Return the [x, y] coordinate for the center point of the cell that contains the specified text.  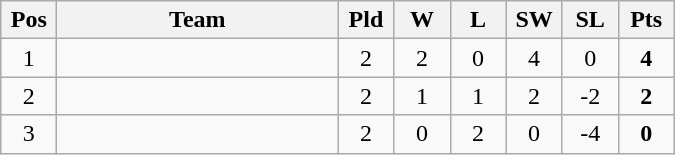
Pts [646, 20]
Pld [366, 20]
3 [29, 134]
Team [198, 20]
L [478, 20]
W [422, 20]
-2 [590, 96]
-4 [590, 134]
SL [590, 20]
Pos [29, 20]
SW [534, 20]
